Locate the cell with the specified text and output its (x, y) center coordinate. 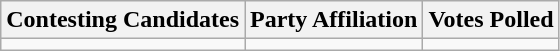
Votes Polled (491, 20)
Party Affiliation (334, 20)
Contesting Candidates (123, 20)
